Extract the [X, Y] coordinate from the center of the cell holding the provided text.  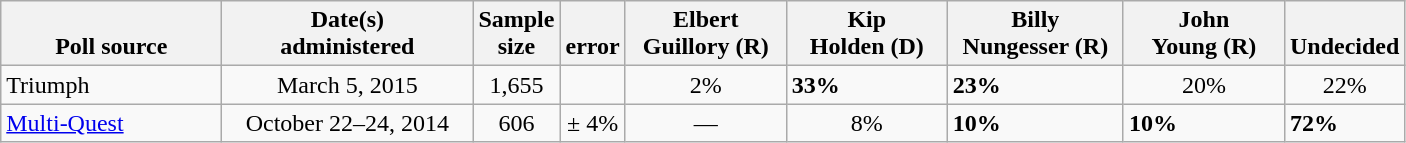
October 22–24, 2014 [348, 123]
ElbertGuillory (R) [706, 34]
72% [1344, 123]
20% [1204, 85]
JohnYoung (R) [1204, 34]
Multi-Quest [112, 123]
33% [866, 85]
— [706, 123]
22% [1344, 85]
± 4% [592, 123]
error [592, 34]
KipHolden (D) [866, 34]
Undecided [1344, 34]
BillyNungesser (R) [1035, 34]
1,655 [516, 85]
606 [516, 123]
8% [866, 123]
Samplesize [516, 34]
Date(s)administered [348, 34]
March 5, 2015 [348, 85]
2% [706, 85]
Poll source [112, 34]
23% [1035, 85]
Triumph [112, 85]
